Capture the cell that displays the provided text and extract its (X, Y) central coordinate. 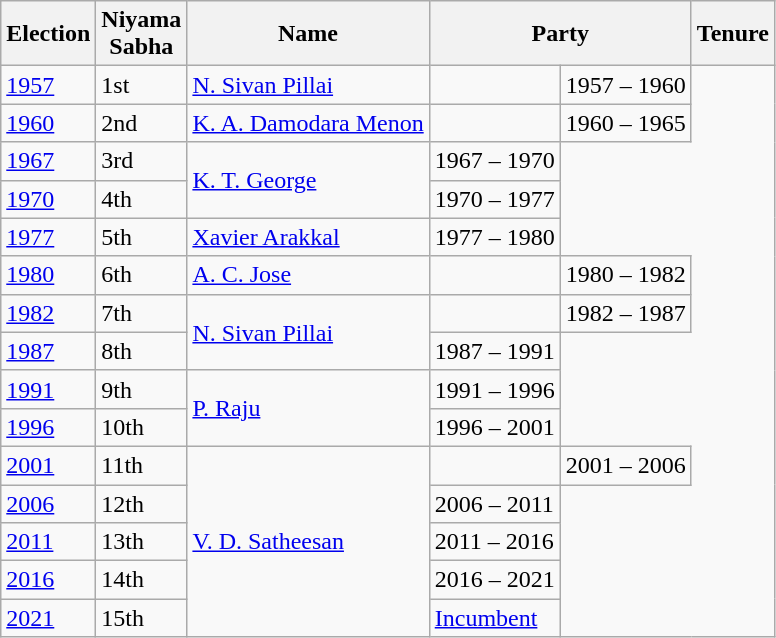
7th (142, 313)
1960 – 1965 (626, 123)
2006 – 2011 (494, 503)
2011 – 2016 (494, 542)
1967 – 1970 (494, 161)
2021 (48, 618)
3rd (142, 161)
1991 – 1996 (494, 389)
1977 (48, 237)
Name (308, 34)
1980 – 1982 (626, 275)
Xavier Arakkal (308, 237)
6th (142, 275)
K. A. Damodara Menon (308, 123)
1957 – 1960 (626, 85)
1982 (48, 313)
2001 – 2006 (626, 465)
A. C. Jose (308, 275)
NiyamaSabha (142, 34)
K. T. George (308, 180)
2001 (48, 465)
2016 – 2021 (494, 580)
1970 (48, 199)
5th (142, 237)
1996 (48, 427)
12th (142, 503)
1967 (48, 161)
Election (48, 34)
1996 – 2001 (494, 427)
9th (142, 389)
Tenure (732, 34)
10th (142, 427)
1970 – 1977 (494, 199)
4th (142, 199)
V. D. Satheesan (308, 541)
13th (142, 542)
1977 – 1980 (494, 237)
P. Raju (308, 408)
11th (142, 465)
2011 (48, 542)
14th (142, 580)
1960 (48, 123)
1st (142, 85)
1982 – 1987 (626, 313)
Incumbent (494, 618)
15th (142, 618)
2006 (48, 503)
1987 – 1991 (494, 351)
1987 (48, 351)
2016 (48, 580)
1991 (48, 389)
2nd (142, 123)
1957 (48, 85)
8th (142, 351)
Party (560, 34)
1980 (48, 275)
